Scan for the cell matching the given text and deliver its (X, Y) coordinate at center. 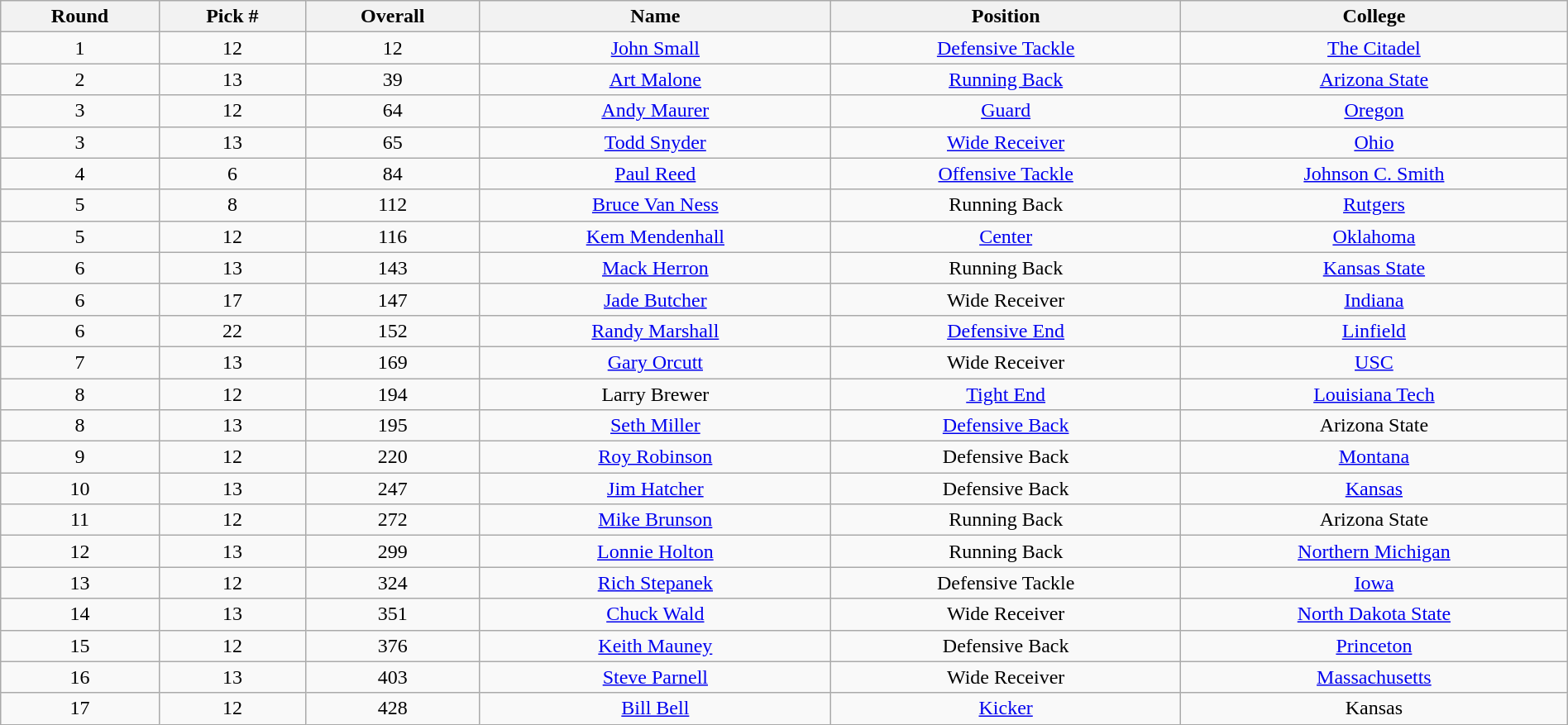
22 (232, 331)
16 (80, 677)
Lonnie Holton (655, 551)
Bill Bell (655, 708)
Center (1006, 236)
324 (392, 583)
Oregon (1374, 111)
Paul Reed (655, 174)
Tight End (1006, 394)
Gary Orcutt (655, 362)
Linfield (1374, 331)
65 (392, 142)
Andy Maurer (655, 111)
Jade Butcher (655, 299)
Roy Robinson (655, 457)
Overall (392, 17)
Massachusetts (1374, 677)
10 (80, 489)
Iowa (1374, 583)
Mike Brunson (655, 520)
Round (80, 17)
Rich Stepanek (655, 583)
428 (392, 708)
351 (392, 614)
195 (392, 426)
Bruce Van Ness (655, 205)
Rutgers (1374, 205)
Larry Brewer (655, 394)
John Small (655, 48)
Oklahoma (1374, 236)
220 (392, 457)
2 (80, 79)
College (1374, 17)
112 (392, 205)
The Citadel (1374, 48)
Northern Michigan (1374, 551)
Mack Herron (655, 268)
299 (392, 551)
403 (392, 677)
9 (80, 457)
147 (392, 299)
152 (392, 331)
7 (80, 362)
Seth Miller (655, 426)
Steve Parnell (655, 677)
Chuck Wald (655, 614)
Jim Hatcher (655, 489)
Ohio (1374, 142)
376 (392, 646)
Todd Snyder (655, 142)
1 (80, 48)
Name (655, 17)
84 (392, 174)
Johnson C. Smith (1374, 174)
39 (392, 79)
Kicker (1006, 708)
Princeton (1374, 646)
15 (80, 646)
Louisiana Tech (1374, 394)
Randy Marshall (655, 331)
4 (80, 174)
14 (80, 614)
USC (1374, 362)
Kem Mendenhall (655, 236)
Offensive Tackle (1006, 174)
143 (392, 268)
Art Malone (655, 79)
Montana (1374, 457)
116 (392, 236)
64 (392, 111)
194 (392, 394)
Guard (1006, 111)
247 (392, 489)
272 (392, 520)
Keith Mauney (655, 646)
North Dakota State (1374, 614)
Pick # (232, 17)
Defensive End (1006, 331)
11 (80, 520)
Indiana (1374, 299)
Kansas State (1374, 268)
Position (1006, 17)
169 (392, 362)
